Find where the given text appears and provide that cell's center as (X, Y) coordinate. 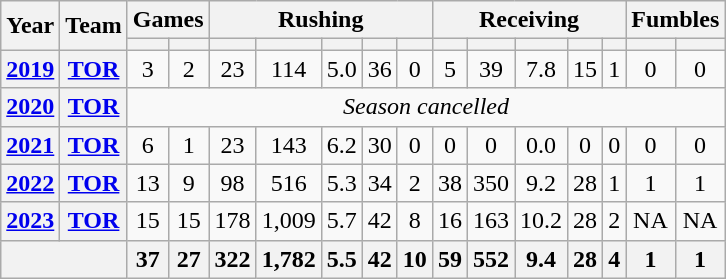
1,009 (288, 221)
98 (232, 183)
9.4 (540, 259)
39 (490, 69)
5.3 (342, 183)
2023 (30, 221)
13 (148, 183)
2020 (30, 107)
2019 (30, 69)
5.5 (342, 259)
Fumbles (676, 20)
9.2 (540, 183)
36 (380, 69)
5.0 (342, 69)
34 (380, 183)
516 (288, 183)
9 (188, 183)
7.8 (540, 69)
4 (614, 259)
30 (380, 145)
5 (450, 69)
38 (450, 183)
Season cancelled (426, 107)
8 (414, 221)
322 (232, 259)
178 (232, 221)
Receiving (528, 20)
37 (148, 259)
Year (30, 26)
552 (490, 259)
10.2 (540, 221)
Team (94, 26)
1,782 (288, 259)
2022 (30, 183)
27 (188, 259)
10 (414, 259)
0.0 (540, 145)
114 (288, 69)
2021 (30, 145)
6.2 (342, 145)
6 (148, 145)
350 (490, 183)
Games (168, 20)
Rushing (320, 20)
5.7 (342, 221)
3 (148, 69)
59 (450, 259)
16 (450, 221)
143 (288, 145)
163 (490, 221)
